Scan for the cell matching the given text and deliver its (X, Y) coordinate at center. 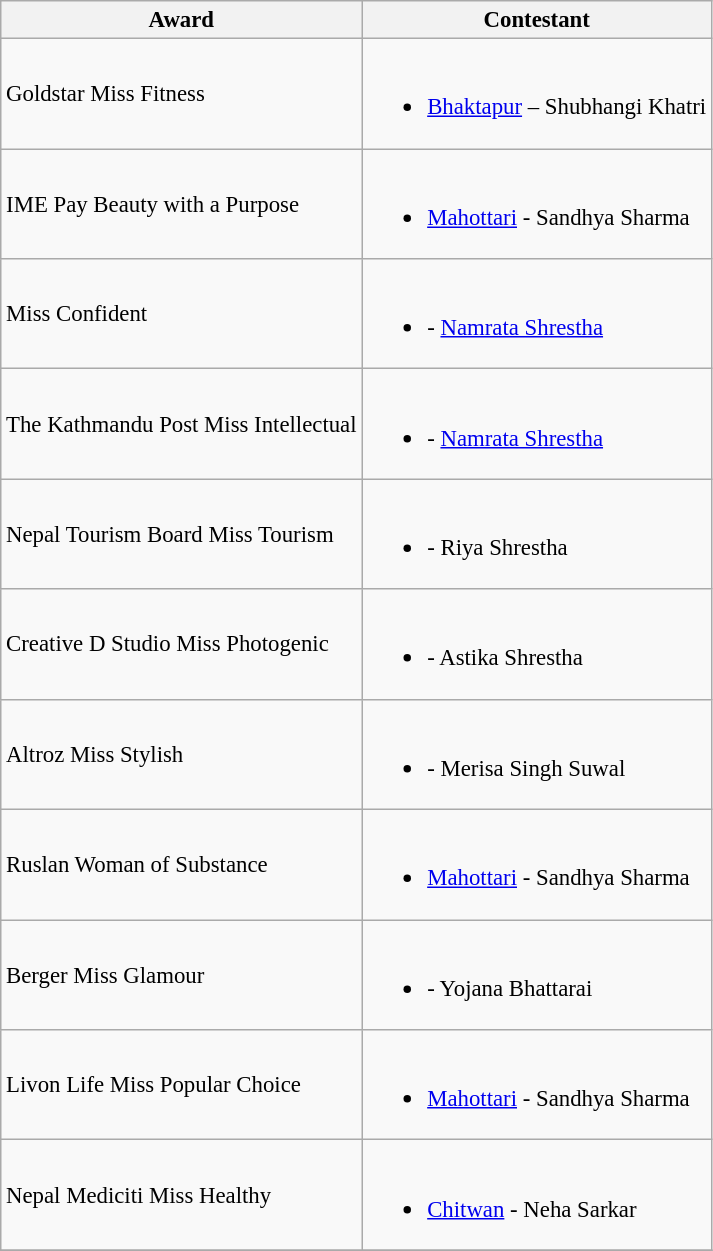
- Astika Shrestha (537, 644)
- Yojana Bhattarai (537, 975)
Miss Confident (182, 314)
Ruslan Woman of Substance (182, 865)
IME Pay Beauty with a Purpose (182, 204)
Livon Life Miss Popular Choice (182, 1085)
Altroz Miss Stylish (182, 754)
Goldstar Miss Fitness (182, 94)
Berger Miss Glamour (182, 975)
Chitwan - Neha Sarkar (537, 1195)
Nepal Tourism Board Miss Tourism (182, 534)
Bhaktapur – Shubhangi Khatri (537, 94)
Nepal Mediciti Miss Healthy (182, 1195)
- Riya Shrestha (537, 534)
Contestant (537, 20)
Award (182, 20)
- Merisa Singh Suwal (537, 754)
The Kathmandu Post Miss Intellectual (182, 424)
Creative D Studio Miss Photogenic (182, 644)
